Locate the cell with the specified text and output its [x, y] center coordinate. 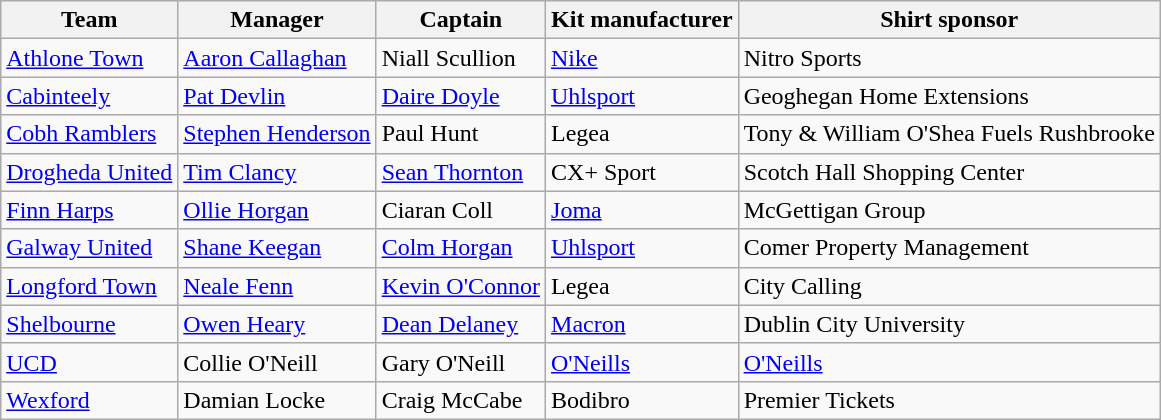
CX+ Sport [642, 172]
Tim Clancy [277, 172]
Pat Devlin [277, 96]
Shane Keegan [277, 248]
Longford Town [90, 286]
Niall Scullion [460, 58]
Galway United [90, 248]
Scotch Hall Shopping Center [949, 172]
Bodibro [642, 400]
Collie O'Neill [277, 362]
Paul Hunt [460, 134]
Tony & William O'Shea Fuels Rushbrooke [949, 134]
Joma [642, 210]
Shelbourne [90, 324]
Nitro Sports [949, 58]
Cabinteely [90, 96]
Daire Doyle [460, 96]
Stephen Henderson [277, 134]
Gary O'Neill [460, 362]
Team [90, 20]
Dean Delaney [460, 324]
Finn Harps [90, 210]
City Calling [949, 286]
Craig McCabe [460, 400]
Shirt sponsor [949, 20]
Kevin O'Connor [460, 286]
Ollie Horgan [277, 210]
Macron [642, 324]
Neale Fenn [277, 286]
Owen Heary [277, 324]
Kit manufacturer [642, 20]
Dublin City University [949, 324]
Aaron Callaghan [277, 58]
Colm Horgan [460, 248]
Premier Tickets [949, 400]
Nike [642, 58]
Damian Locke [277, 400]
UCD [90, 362]
Captain [460, 20]
Sean Thornton [460, 172]
Wexford [90, 400]
Ciaran Coll [460, 210]
Athlone Town [90, 58]
McGettigan Group [949, 210]
Comer Property Management [949, 248]
Cobh Ramblers [90, 134]
Geoghegan Home Extensions [949, 96]
Manager [277, 20]
Drogheda United [90, 172]
